Find where the given text appears and provide that cell's center as (X, Y) coordinate. 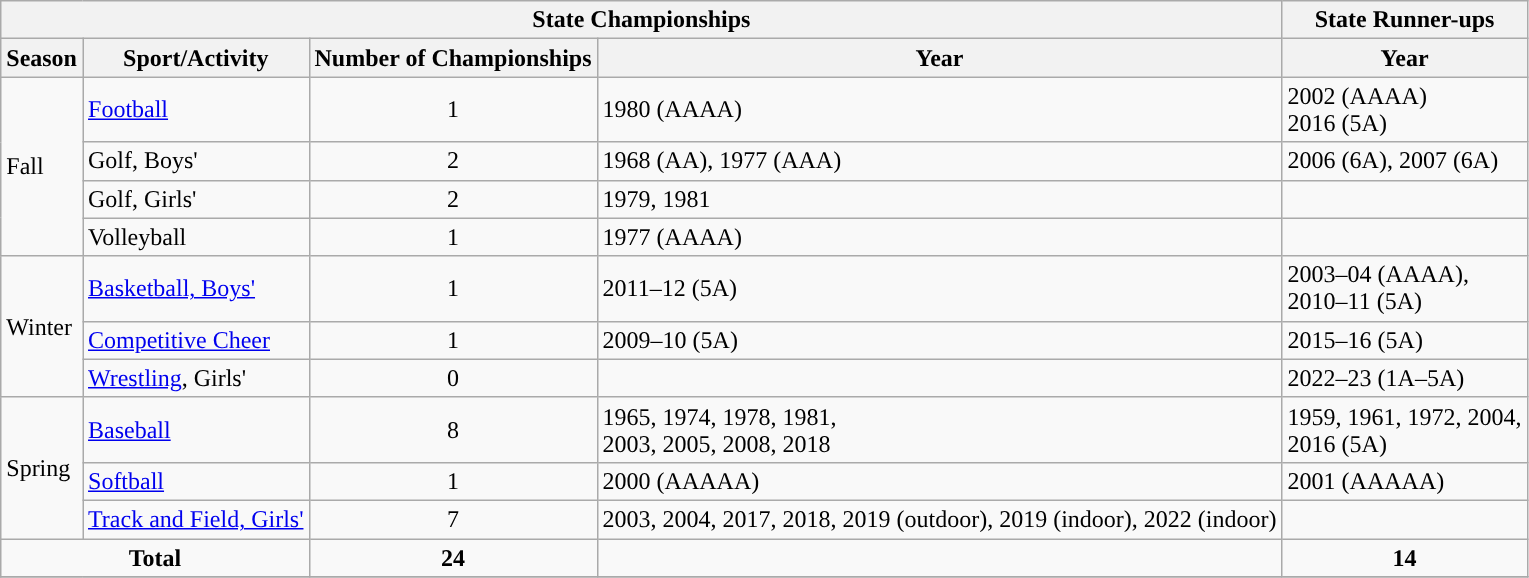
2000 (AAAAA) (940, 481)
Golf, Girls' (195, 199)
Fall (42, 166)
Season (42, 58)
1968 (AA), 1977 (AAA) (940, 161)
2015–16 (5A) (1404, 340)
1980 (AAAA) (940, 110)
1979, 1981 (940, 199)
2001 (AAAAA) (1404, 481)
0 (453, 378)
14 (1404, 557)
State Championships (642, 20)
Spring (42, 468)
2002 (AAAA)2016 (5A) (1404, 110)
Volleyball (195, 237)
1965, 1974, 1978, 1981,2003, 2005, 2008, 2018 (940, 430)
2022–23 (1A–5A) (1404, 378)
Wrestling, Girls' (195, 378)
2006 (6A), 2007 (6A) (1404, 161)
2003, 2004, 2017, 2018, 2019 (outdoor), 2019 (indoor), 2022 (indoor) (940, 519)
Competitive Cheer (195, 340)
State Runner-ups (1404, 20)
24 (453, 557)
Softball (195, 481)
8 (453, 430)
Total (155, 557)
Basketball, Boys' (195, 288)
Winter (42, 326)
1959, 1961, 1972, 2004,2016 (5A) (1404, 430)
Sport/Activity (195, 58)
Golf, Boys' (195, 161)
2003–04 (AAAA), 2010–11 (5A) (1404, 288)
2009–10 (5A) (940, 340)
1977 (AAAA) (940, 237)
Football (195, 110)
Track and Field, Girls' (195, 519)
Baseball (195, 430)
2011–12 (5A) (940, 288)
7 (453, 519)
Number of Championships (453, 58)
